Locate the cell with the specified text and output its (x, y) center coordinate. 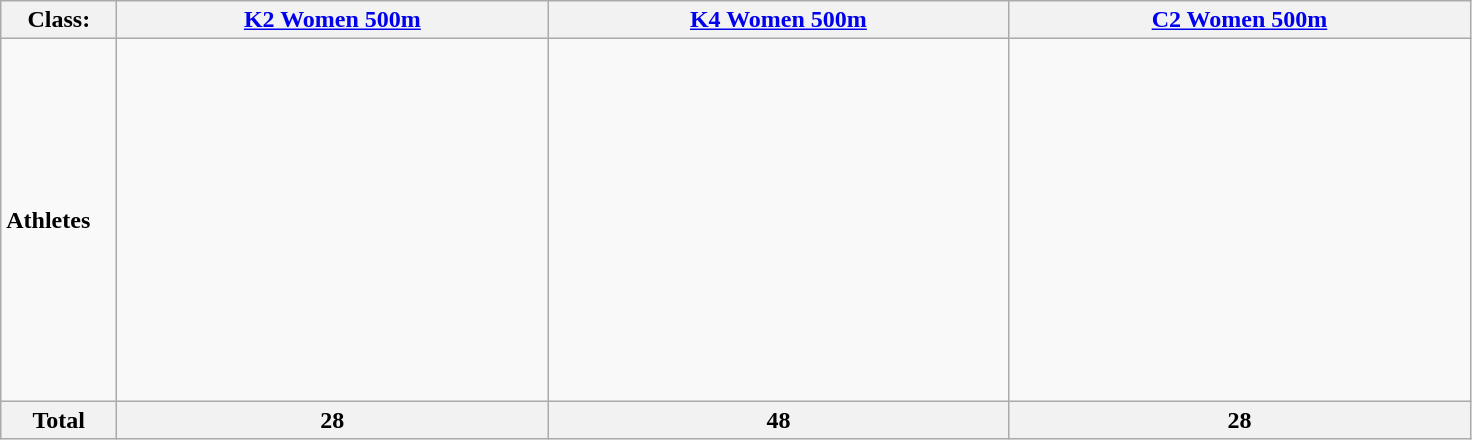
Athletes (59, 220)
K4 Women 500m (778, 20)
Class: (59, 20)
C2 Women 500m (1240, 20)
K2 Women 500m (332, 20)
Total (59, 420)
48 (778, 420)
